Pinpoint the cell where the given text exists, returning its [x, y] midpoint coordinate. 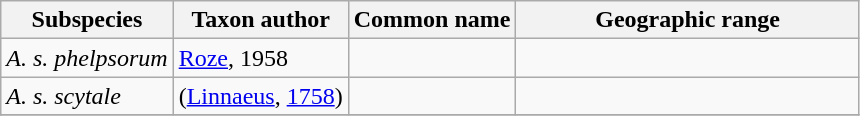
A. s. scytale [87, 96]
Common name [432, 20]
A. s. phelpsorum [87, 58]
Roze, 1958 [260, 58]
(Linnaeus, 1758) [260, 96]
Taxon author [260, 20]
Subspecies [87, 20]
Geographic range [688, 20]
